Extract the [x, y] coordinate from the center of the cell holding the provided text.  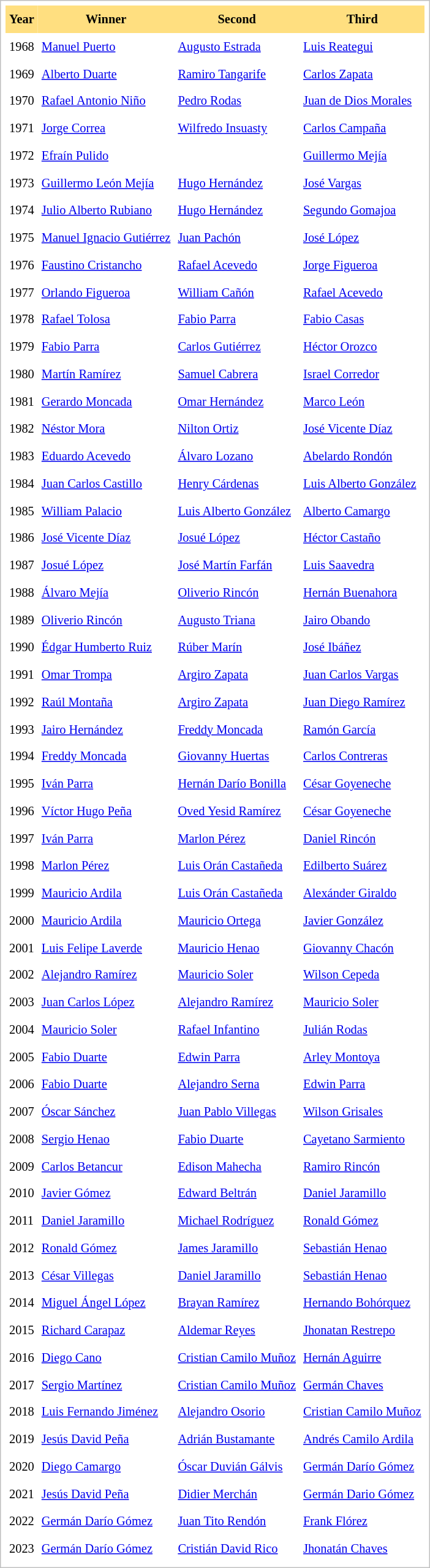
1998 [22, 865]
Juan Tito Rendón [236, 1521]
Hernando Bohórquez [363, 1302]
2007 [22, 1111]
Richard Carapaz [107, 1331]
Gerardo Moncada [107, 401]
Ramón García [363, 730]
1968 [22, 47]
1982 [22, 428]
Julián Rodas [363, 1029]
Oved Yesid Ramírez [236, 812]
2008 [22, 1140]
Augusto Triana [236, 621]
Wilson Grisales [363, 1111]
1996 [22, 812]
Édgar Humberto Ruiz [107, 648]
Juan Carlos López [107, 1002]
2006 [22, 1085]
Alexánder Giraldo [363, 894]
Juan de Dios Morales [363, 102]
Ramiro Rincón [363, 1167]
Jhonatán Chaves [363, 1548]
Carlos Zapata [363, 73]
Carlos Gutiérrez [236, 346]
2011 [22, 1220]
2004 [22, 1029]
Nilton Ortiz [236, 428]
1994 [22, 756]
1983 [22, 457]
Third [363, 20]
José Martín Farfán [236, 566]
1976 [22, 266]
2014 [22, 1302]
Marco León [363, 401]
Aldemar Reyes [236, 1331]
Wilson Cepeda [363, 976]
Rafael Antonio Niño [107, 102]
Samuel Cabrera [236, 375]
2005 [22, 1058]
Mauricio Henao [236, 947]
2017 [22, 1384]
Hernán Aguirre [363, 1357]
Daniel Rincón [363, 838]
Omar Trompa [107, 674]
Héctor Orozco [363, 346]
José Ibáñez [363, 648]
Luis Saavedra [363, 566]
Adrián Bustamante [236, 1439]
William Palacio [107, 510]
Manuel Ignacio Gutiérrez [107, 237]
1972 [22, 155]
Carlos Contreras [363, 756]
Faustino Cristancho [107, 266]
Alberto Duarte [107, 73]
Martín Ramírez [107, 375]
Miguel Ángel López [107, 1302]
Jhonatan Restrepo [363, 1331]
Germán Dario Gómez [363, 1495]
James Jaramillo [236, 1249]
Carlos Campaña [363, 129]
1973 [22, 184]
1995 [22, 783]
1980 [22, 375]
Álvaro Mejía [107, 592]
Rafael Tolosa [107, 319]
José Vargas [363, 184]
Rúber Marín [236, 648]
Eduardo Acevedo [107, 457]
2009 [22, 1167]
1986 [22, 539]
Óscar Sánchez [107, 1111]
Alberto Camargo [363, 510]
1971 [22, 129]
Mauricio Ortega [236, 920]
Alejandro Osorio [236, 1413]
William Cañón [236, 293]
Arley Montoya [363, 1058]
Hernán Buenahora [363, 592]
Year [22, 20]
Edilberto Suárez [363, 865]
2001 [22, 947]
1975 [22, 237]
Israel Corredor [363, 375]
1999 [22, 894]
Juan Pablo Villegas [236, 1111]
2000 [22, 920]
Alejandro Serna [236, 1085]
Orlando Figueroa [107, 293]
Néstor Mora [107, 428]
Javier Gómez [107, 1193]
1979 [22, 346]
2015 [22, 1331]
Didier Merchán [236, 1495]
2013 [22, 1275]
Edison Mahecha [236, 1167]
Second [236, 20]
Henry Cárdenas [236, 483]
1977 [22, 293]
1969 [22, 73]
Wilfredo Insuasty [236, 129]
2019 [22, 1439]
Ramiro Tangarife [236, 73]
1974 [22, 211]
Álvaro Lozano [236, 457]
Giovanny Huertas [236, 756]
2012 [22, 1249]
Juan Diego Ramírez [363, 703]
1985 [22, 510]
Brayan Ramírez [236, 1302]
Luis Fernando Jiménez [107, 1413]
Guillermo León Mejía [107, 184]
Javier González [363, 920]
Frank Flórez [363, 1521]
Efraín Pulido [107, 155]
2003 [22, 1002]
Abelardo Rondón [363, 457]
1978 [22, 319]
1993 [22, 730]
2010 [22, 1193]
1981 [22, 401]
Diego Cano [107, 1357]
1989 [22, 621]
Guillermo Mejía [363, 155]
Cristián David Rico [236, 1548]
Jorge Figueroa [363, 266]
1992 [22, 703]
Winner [107, 20]
2016 [22, 1357]
1984 [22, 483]
Pedro Rodas [236, 102]
2018 [22, 1413]
Segundo Gomajoa [363, 211]
2002 [22, 976]
José López [363, 237]
Rafael Infantino [236, 1029]
Jorge Correa [107, 129]
2023 [22, 1548]
Giovanny Chacón [363, 947]
Víctor Hugo Peña [107, 812]
César Villegas [107, 1275]
Carlos Betancur [107, 1167]
Héctor Castaño [363, 539]
Germán Chaves [363, 1384]
1988 [22, 592]
Óscar Duvián Gálvis [236, 1466]
Jairo Hernández [107, 730]
Juan Carlos Castillo [107, 483]
Luis Felipe Laverde [107, 947]
Raúl Montaña [107, 703]
Cayetano Sarmiento [363, 1140]
Luis Reategui [363, 47]
Fabio Casas [363, 319]
Manuel Puerto [107, 47]
1987 [22, 566]
1990 [22, 648]
Jairo Obando [363, 621]
Omar Hernández [236, 401]
Edward Beltrán [236, 1193]
Andrés Camilo Ardila [363, 1439]
1997 [22, 838]
Sergio Henao [107, 1140]
Julio Alberto Rubiano [107, 211]
Hernán Darío Bonilla [236, 783]
2020 [22, 1466]
Juan Pachón [236, 237]
2022 [22, 1521]
1970 [22, 102]
Sergio Martínez [107, 1384]
1991 [22, 674]
Juan Carlos Vargas [363, 674]
Diego Camargo [107, 1466]
2021 [22, 1495]
Michael Rodríguez [236, 1220]
Augusto Estrada [236, 47]
